From the cell containing the given text, extract its center point as [X, Y] coordinate. 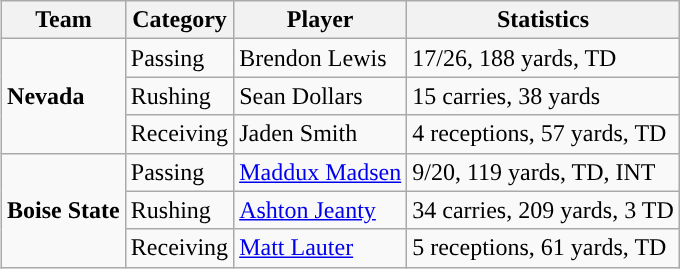
34 carries, 209 yards, 3 TD [544, 210]
9/20, 119 yards, TD, INT [544, 172]
Category [179, 20]
15 carries, 38 yards [544, 96]
Boise State [64, 210]
Matt Lauter [320, 248]
17/26, 188 yards, TD [544, 58]
Maddux Madsen [320, 172]
Player [320, 20]
Statistics [544, 20]
Brendon Lewis [320, 58]
Nevada [64, 96]
Jaden Smith [320, 134]
5 receptions, 61 yards, TD [544, 248]
4 receptions, 57 yards, TD [544, 134]
Team [64, 20]
Sean Dollars [320, 96]
Ashton Jeanty [320, 210]
